Pinpoint the cell where the given text exists, returning its (X, Y) midpoint coordinate. 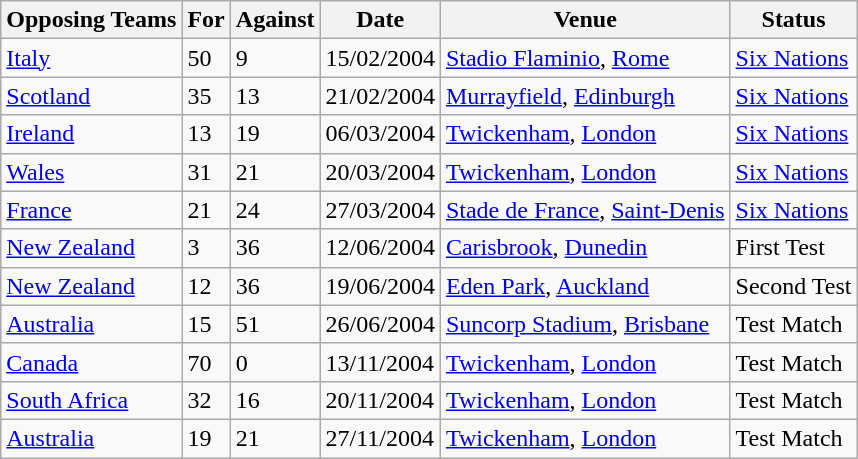
Date (380, 20)
0 (275, 362)
20/03/2004 (380, 172)
France (92, 210)
Carisbrook, Dunedin (585, 248)
35 (206, 96)
16 (275, 400)
26/06/2004 (380, 324)
50 (206, 58)
3 (206, 248)
27/11/2004 (380, 438)
15/02/2004 (380, 58)
Murrayfield, Edinburgh (585, 96)
Against (275, 20)
27/03/2004 (380, 210)
Second Test (794, 286)
Canada (92, 362)
Eden Park, Auckland (585, 286)
Ireland (92, 134)
Opposing Teams (92, 20)
20/11/2004 (380, 400)
Italy (92, 58)
32 (206, 400)
24 (275, 210)
51 (275, 324)
15 (206, 324)
9 (275, 58)
Status (794, 20)
70 (206, 362)
19/06/2004 (380, 286)
Stadio Flaminio, Rome (585, 58)
31 (206, 172)
13/11/2004 (380, 362)
12/06/2004 (380, 248)
South Africa (92, 400)
Suncorp Stadium, Brisbane (585, 324)
Stade de France, Saint-Denis (585, 210)
21/02/2004 (380, 96)
Wales (92, 172)
Scotland (92, 96)
For (206, 20)
Venue (585, 20)
06/03/2004 (380, 134)
12 (206, 286)
First Test (794, 248)
